Pinpoint the cell where the given text exists, returning its [X, Y] midpoint coordinate. 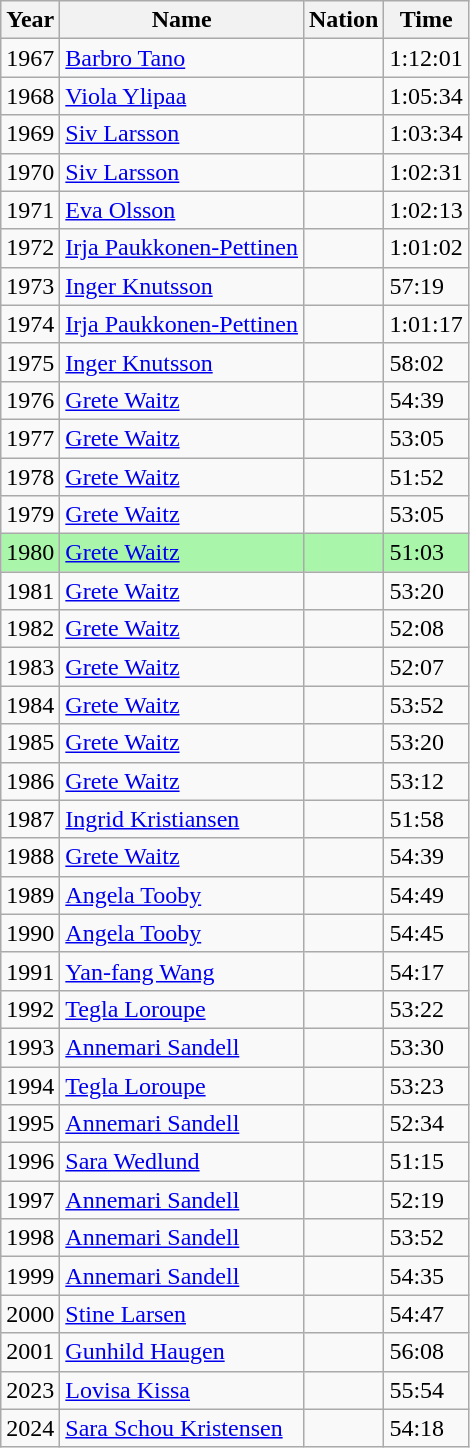
2001 [30, 1352]
1993 [30, 1047]
1980 [30, 553]
1969 [30, 134]
1990 [30, 933]
1984 [30, 705]
1982 [30, 629]
55:54 [426, 1390]
1:01:17 [426, 324]
1975 [30, 362]
Name [182, 20]
54:18 [426, 1428]
Barbro Tano [182, 58]
1:05:34 [426, 96]
54:47 [426, 1314]
1985 [30, 743]
57:19 [426, 286]
Ingrid Kristiansen [182, 819]
56:08 [426, 1352]
1998 [30, 1238]
Year [30, 20]
53:30 [426, 1047]
1971 [30, 210]
Gunhild Haugen [182, 1352]
1970 [30, 172]
1978 [30, 477]
1988 [30, 857]
Viola Ylipaa [182, 96]
51:58 [426, 819]
1989 [30, 895]
1999 [30, 1276]
1991 [30, 971]
1972 [30, 248]
52:19 [426, 1200]
Sara Schou Kristensen [182, 1428]
1983 [30, 667]
1979 [30, 515]
1976 [30, 400]
1992 [30, 1009]
1994 [30, 1085]
1974 [30, 324]
1973 [30, 286]
Yan-fang Wang [182, 971]
1:03:34 [426, 134]
Eva Olsson [182, 210]
52:07 [426, 667]
53:23 [426, 1085]
Sara Wedlund [182, 1162]
53:12 [426, 781]
51:52 [426, 477]
Lovisa Kissa [182, 1390]
54:35 [426, 1276]
Time [426, 20]
1:02:31 [426, 172]
1987 [30, 819]
51:15 [426, 1162]
2000 [30, 1314]
1:12:01 [426, 58]
51:03 [426, 553]
1:02:13 [426, 210]
52:34 [426, 1124]
52:08 [426, 629]
1997 [30, 1200]
1968 [30, 96]
2023 [30, 1390]
58:02 [426, 362]
2024 [30, 1428]
1995 [30, 1124]
54:49 [426, 895]
53:22 [426, 1009]
1981 [30, 591]
1996 [30, 1162]
Nation [343, 20]
54:45 [426, 933]
1:01:02 [426, 248]
Stine Larsen [182, 1314]
1967 [30, 58]
54:17 [426, 971]
1977 [30, 438]
1986 [30, 781]
